Search for the cell housing the specified text and yield its (x, y) center coordinate. 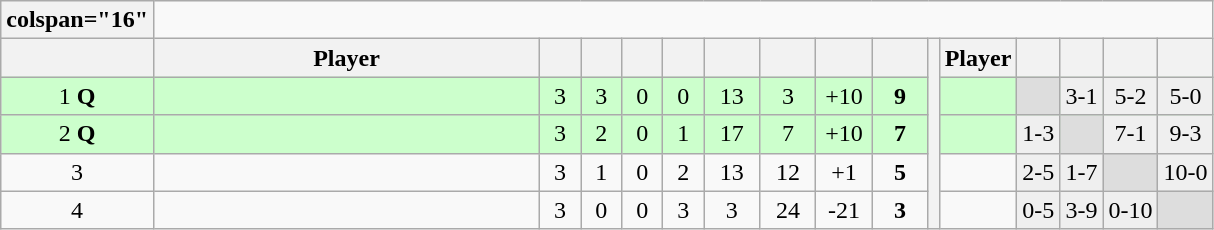
1-3 (1038, 134)
5-0 (1186, 96)
9-3 (1186, 134)
2-5 (1038, 172)
10-0 (1186, 172)
3-9 (1082, 210)
2 Q (78, 134)
5 (900, 172)
colspan="16" (78, 20)
4 (78, 210)
9 (900, 96)
12 (788, 172)
7-1 (1130, 134)
-21 (844, 210)
0-10 (1130, 210)
1-7 (1082, 172)
17 (732, 134)
+1 (844, 172)
3-1 (1082, 96)
24 (788, 210)
5-2 (1130, 96)
0-5 (1038, 210)
1 Q (78, 96)
